Return the [X, Y] coordinate for the center point of the cell that contains the specified text.  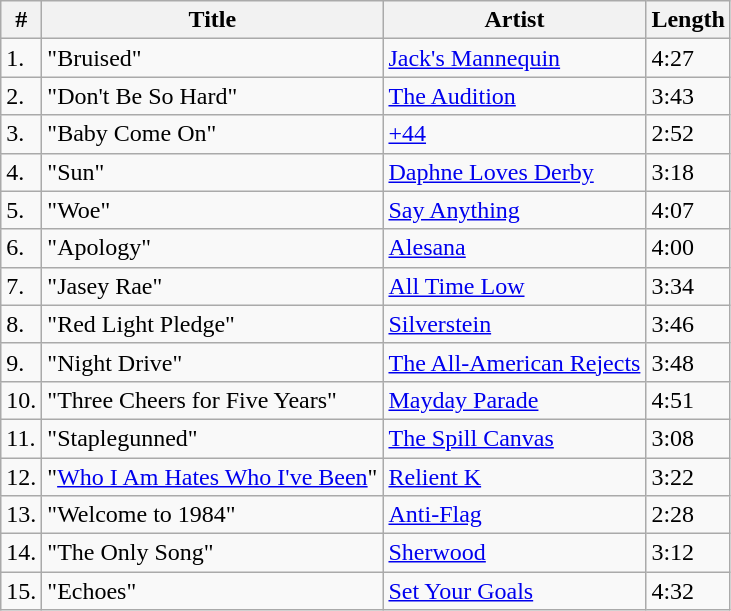
14. [22, 553]
"Apology" [212, 248]
Jack's Mannequin [514, 58]
"Who I Am Hates Who I've Been" [212, 477]
"Jasey Rae" [212, 286]
3:22 [688, 477]
3:12 [688, 553]
13. [22, 515]
Anti-Flag [514, 515]
5. [22, 210]
3:18 [688, 172]
Artist [514, 20]
3. [22, 134]
Daphne Loves Derby [514, 172]
Length [688, 20]
4:32 [688, 591]
4. [22, 172]
11. [22, 438]
Relient K [514, 477]
15. [22, 591]
"Welcome to 1984" [212, 515]
6. [22, 248]
Set Your Goals [514, 591]
3:34 [688, 286]
3:08 [688, 438]
4:51 [688, 400]
Sherwood [514, 553]
4:07 [688, 210]
"Red Light Pledge" [212, 324]
"Echoes" [212, 591]
"The Only Song" [212, 553]
3:48 [688, 362]
# [22, 20]
8. [22, 324]
All Time Low [514, 286]
9. [22, 362]
1. [22, 58]
The Audition [514, 96]
Title [212, 20]
2. [22, 96]
3:46 [688, 324]
"Three Cheers for Five Years" [212, 400]
2:28 [688, 515]
"Night Drive" [212, 362]
"Staplegunned" [212, 438]
The Spill Canvas [514, 438]
2:52 [688, 134]
4:27 [688, 58]
"Don't Be So Hard" [212, 96]
4:00 [688, 248]
"Woe" [212, 210]
7. [22, 286]
Mayday Parade [514, 400]
"Sun" [212, 172]
10. [22, 400]
The All-American Rejects [514, 362]
12. [22, 477]
Alesana [514, 248]
Say Anything [514, 210]
+44 [514, 134]
"Baby Come On" [212, 134]
3:43 [688, 96]
"Bruised" [212, 58]
Silverstein [514, 324]
